Output the (X, Y) coordinate of the center of the cell containing the given text.  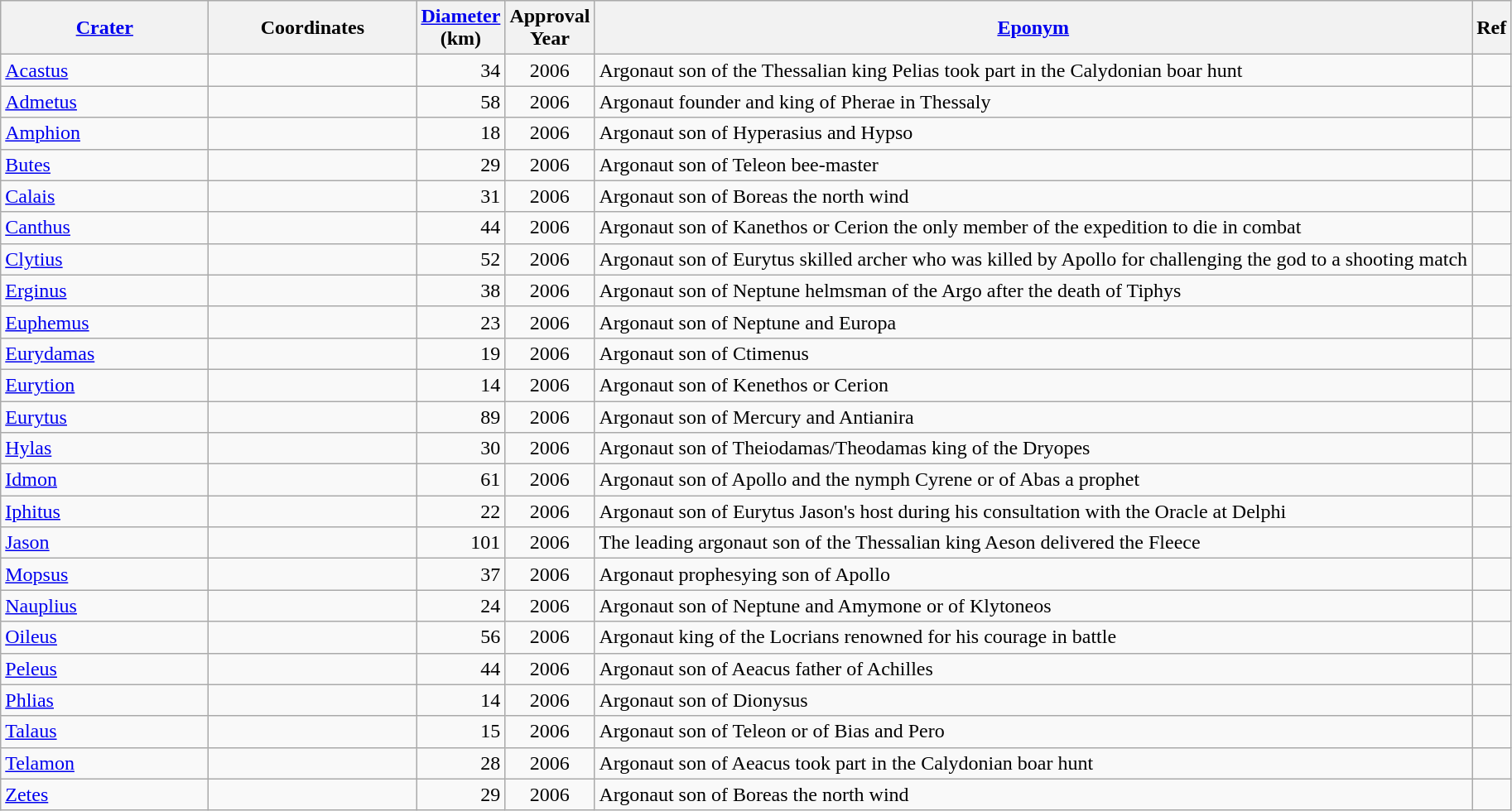
Ref (1492, 28)
34 (460, 70)
Argonaut son of Aeacus father of Achilles (1033, 669)
Zetes (104, 794)
Argonaut son of Ctimenus (1033, 353)
18 (460, 133)
19 (460, 353)
Iphitus (104, 511)
52 (460, 259)
Argonaut son of Kanethos or Cerion the only member of the expedition to die in combat (1033, 228)
31 (460, 196)
Eurytion (104, 385)
ApprovalYear (550, 28)
Hylas (104, 449)
Oileus (104, 637)
Talaus (104, 732)
37 (460, 574)
Erginus (104, 290)
Telamon (104, 763)
Crater (104, 28)
Acastus (104, 70)
Clytius (104, 259)
Eponym (1033, 28)
Argonaut founder and king of Pherae in Thessaly (1033, 102)
Argonaut king of the Locrians renowned for his courage in battle (1033, 637)
Diameter(km) (460, 28)
Argonaut son of Theiodamas/Theodamas king of the Dryopes (1033, 449)
58 (460, 102)
Argonaut son of Dionysus (1033, 700)
Peleus (104, 669)
Argonaut son of Aeacus took part in the Calydonian boar hunt (1033, 763)
Argonaut son of Eurytus Jason's host during his consultation with the Oracle at Delphi (1033, 511)
The leading argonaut son of the Thessalian king Aeson delivered the Fleece (1033, 543)
30 (460, 449)
Argonaut son of Neptune helmsman of the Argo after the death of Tiphys (1033, 290)
Butes (104, 165)
Amphion (104, 133)
Argonaut son of Neptune and Amymone or of Klytoneos (1033, 606)
Argonaut son of the Thessalian king Pelias took part in the Calydonian boar hunt (1033, 70)
23 (460, 322)
Argonaut son of Mercury and Antianira (1033, 416)
Canthus (104, 228)
22 (460, 511)
Euphemus (104, 322)
Argonaut prophesying son of Apollo (1033, 574)
Coordinates (313, 28)
Idmon (104, 480)
101 (460, 543)
24 (460, 606)
Calais (104, 196)
Argonaut son of Kenethos or Cerion (1033, 385)
56 (460, 637)
Mopsus (104, 574)
Eurytus (104, 416)
89 (460, 416)
Argonaut son of Eurytus skilled archer who was killed by Apollo for challenging the god to a shooting match (1033, 259)
Phlias (104, 700)
Argonaut son of Hyperasius and Hypso (1033, 133)
Argonaut son of Neptune and Europa (1033, 322)
Argonaut son of Teleon or of Bias and Pero (1033, 732)
Eurydamas (104, 353)
28 (460, 763)
61 (460, 480)
Nauplius (104, 606)
Argonaut son of Apollo and the nymph Cyrene or of Abas a prophet (1033, 480)
Argonaut son of Teleon bee-master (1033, 165)
Jason (104, 543)
15 (460, 732)
Admetus (104, 102)
38 (460, 290)
